Scan for the cell matching the given text and deliver its [X, Y] coordinate at center. 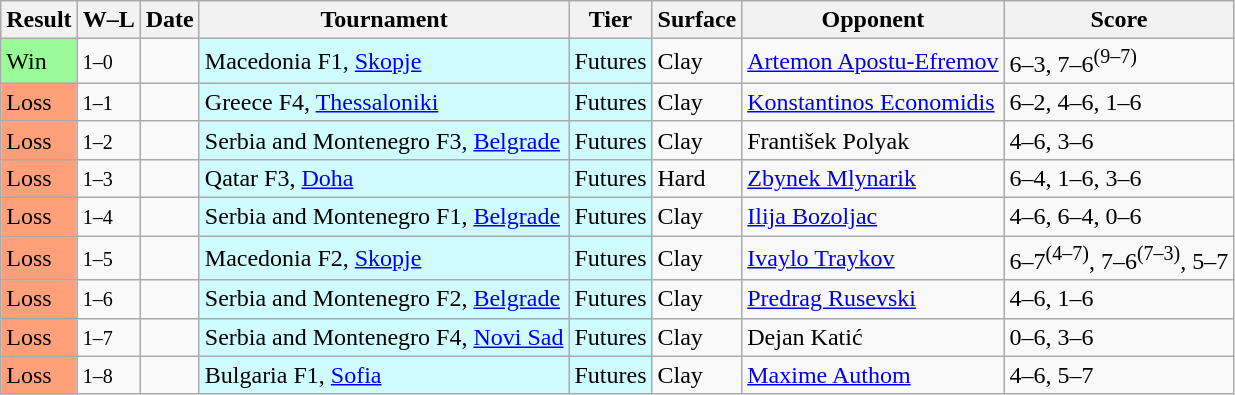
Macedonia F2, Skopje [384, 258]
Serbia and Montenegro F1, Belgrade [384, 217]
W–L [108, 20]
Dejan Katić [873, 337]
Serbia and Montenegro F4, Novi Sad [384, 337]
Zbynek Mlynarik [873, 178]
4–6, 3–6 [1119, 140]
Artemon Apostu-Efremov [873, 62]
Ilija Bozoljac [873, 217]
Greece F4, Thessaloniki [384, 102]
Ivaylo Traykov [873, 258]
4–6, 1–6 [1119, 299]
Surface [697, 20]
1–7 [108, 337]
Opponent [873, 20]
Qatar F3, Doha [384, 178]
Maxime Authom [873, 375]
6–7(4–7), 7–6(7–3), 5–7 [1119, 258]
František Polyak [873, 140]
1–6 [108, 299]
6–4, 1–6, 3–6 [1119, 178]
Predrag Rusevski [873, 299]
Score [1119, 20]
Date [170, 20]
1–5 [108, 258]
6–2, 4–6, 1–6 [1119, 102]
0–6, 3–6 [1119, 337]
1–1 [108, 102]
Hard [697, 178]
1–8 [108, 375]
Bulgaria F1, Sofia [384, 375]
Serbia and Montenegro F3, Belgrade [384, 140]
Tier [610, 20]
6–3, 7–6(9–7) [1119, 62]
Result [39, 20]
4–6, 5–7 [1119, 375]
Konstantinos Economidis [873, 102]
Tournament [384, 20]
1–0 [108, 62]
1–2 [108, 140]
Win [39, 62]
Serbia and Montenegro F2, Belgrade [384, 299]
1–3 [108, 178]
4–6, 6–4, 0–6 [1119, 217]
1–4 [108, 217]
Macedonia F1, Skopje [384, 62]
